Locate the cell with the specified text and output its (X, Y) center coordinate. 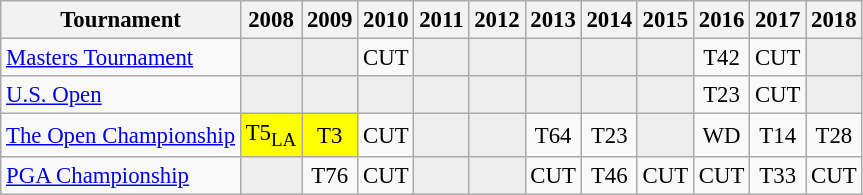
2012 (497, 20)
WD (721, 136)
T64 (553, 136)
2011 (442, 20)
Masters Tournament (121, 58)
2014 (609, 20)
T3 (330, 136)
T46 (609, 176)
PGA Championship (121, 176)
2009 (330, 20)
The Open Championship (121, 136)
2010 (386, 20)
2016 (721, 20)
T28 (834, 136)
2013 (553, 20)
T76 (330, 176)
T5LA (270, 136)
T33 (778, 176)
2008 (270, 20)
2015 (665, 20)
2018 (834, 20)
T42 (721, 58)
U.S. Open (121, 95)
T14 (778, 136)
2017 (778, 20)
Tournament (121, 20)
